Pinpoint the cell where the given text exists, returning its [X, Y] midpoint coordinate. 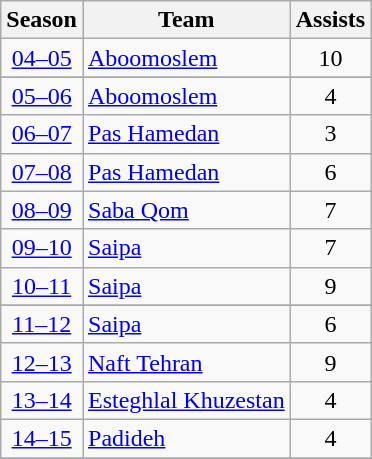
04–05 [42, 58]
05–06 [42, 96]
Padideh [186, 438]
14–15 [42, 438]
09–10 [42, 248]
Team [186, 20]
07–08 [42, 172]
10–11 [42, 286]
Esteghlal Khuzestan [186, 400]
08–09 [42, 210]
Assists [330, 20]
Naft Tehran [186, 362]
06–07 [42, 134]
11–12 [42, 324]
3 [330, 134]
12–13 [42, 362]
Season [42, 20]
10 [330, 58]
Saba Qom [186, 210]
13–14 [42, 400]
